Return [x, y] of the center of cell containing provided text 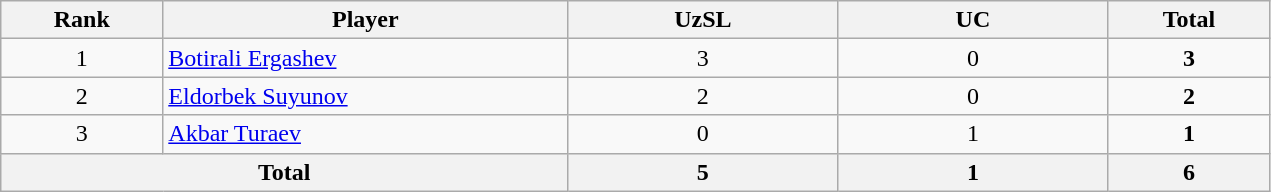
Player [366, 20]
UzSL [703, 20]
Rank [82, 20]
6 [1189, 172]
Botirali Ergashev [366, 58]
UC [973, 20]
Akbar Turaev [366, 134]
Eldorbek Suyunov [366, 96]
5 [703, 172]
